Scan for the cell matching the given text and deliver its (x, y) coordinate at center. 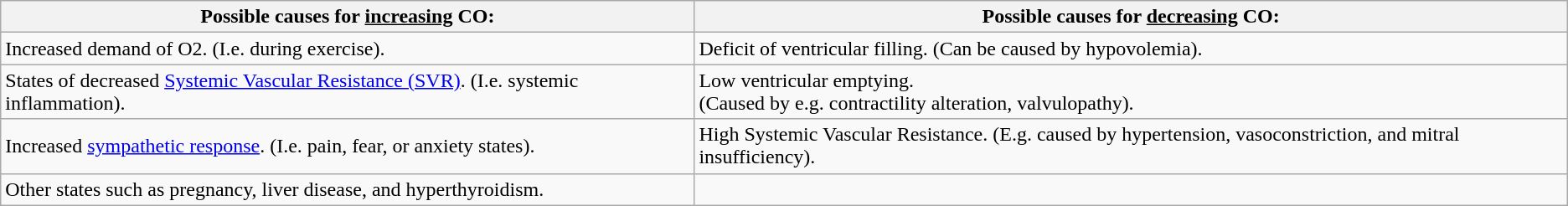
Deficit of ventricular filling. (Can be caused by hypovolemia). (1131, 49)
Other states such as pregnancy, liver disease, and hyperthyroidism. (348, 189)
States of decreased Systemic Vascular Resistance (SVR). (I.e. systemic inflammation). (348, 92)
Increased sympathetic response. (I.e. pain, fear, or anxiety states). (348, 146)
Low ventricular emptying. (Caused by e.g. contractility alteration, valvulopathy). (1131, 92)
Possible causes for decreasing CO: (1131, 17)
Increased demand of O2. (I.e. during exercise). (348, 49)
High Systemic Vascular Resistance. (E.g. caused by hypertension, vasoconstriction, and mitral insufficiency). (1131, 146)
Possible causes for increasing CO: (348, 17)
